From the cell containing the given text, extract its center point as [x, y] coordinate. 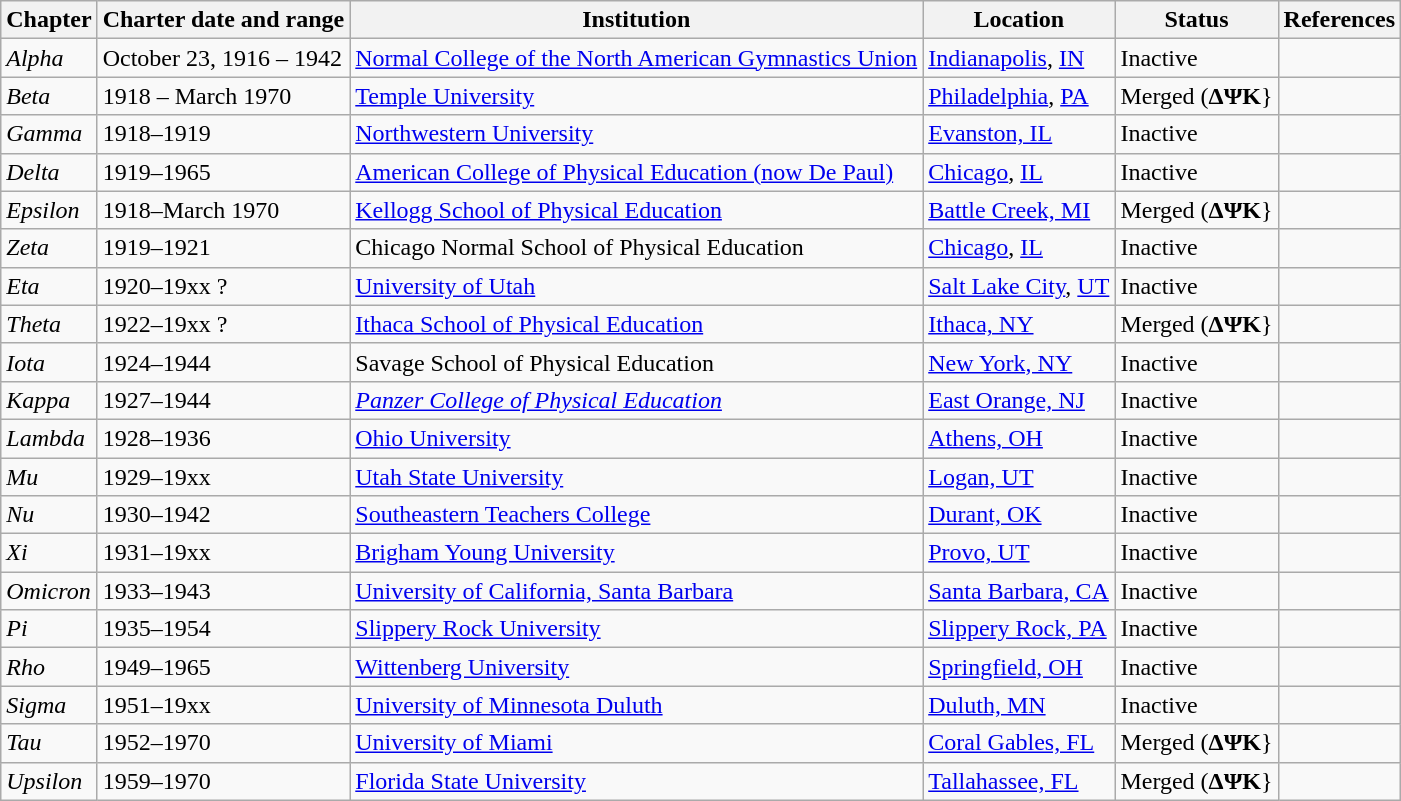
Durant, OK [1019, 515]
Wittenberg University [636, 667]
Santa Barbara, CA [1019, 591]
Tau [49, 743]
Provo, UT [1019, 553]
Rho [49, 667]
Philadelphia, PA [1019, 96]
Epsilon [49, 210]
University of Utah [636, 286]
1919–1921 [224, 248]
1933–1943 [224, 591]
Kappa [49, 400]
Northwestern University [636, 134]
1949–1965 [224, 667]
Temple University [636, 96]
Lambda [49, 438]
Pi [49, 629]
1928–1936 [224, 438]
Xi [49, 553]
Southeastern Teachers College [636, 515]
1929–19xx [224, 477]
1918–1919 [224, 134]
Ohio University [636, 438]
Location [1019, 20]
Evanston, IL [1019, 134]
1930–1942 [224, 515]
Delta [49, 172]
Tallahassee, FL [1019, 781]
Springfield, OH [1019, 667]
Sigma [49, 705]
Salt Lake City, UT [1019, 286]
Utah State University [636, 477]
Panzer College of Physical Education [636, 400]
References [1340, 20]
1918–March 1970 [224, 210]
October 23, 1916 – 1942 [224, 58]
Nu [49, 515]
1951–19xx [224, 705]
1920–19xx ? [224, 286]
Zeta [49, 248]
Kellogg School of Physical Education [636, 210]
1919–1965 [224, 172]
Savage School of Physical Education [636, 362]
American College of Physical Education (now De Paul) [636, 172]
Athens, OH [1019, 438]
1935–1954 [224, 629]
Status [1196, 20]
Slippery Rock, PA [1019, 629]
Upsilon [49, 781]
East Orange, NJ [1019, 400]
Logan, UT [1019, 477]
New York, NY [1019, 362]
Iota [49, 362]
1918 – March 1970 [224, 96]
Indianapolis, IN [1019, 58]
Chicago Normal School of Physical Education [636, 248]
Eta [49, 286]
Institution [636, 20]
University of Minnesota Duluth [636, 705]
Battle Creek, MI [1019, 210]
1922–19xx ? [224, 324]
Normal College of the North American Gymnastics Union [636, 58]
1931–19xx [224, 553]
1927–1944 [224, 400]
Coral Gables, FL [1019, 743]
1952–1970 [224, 743]
University of California, Santa Barbara [636, 591]
1924–1944 [224, 362]
Slippery Rock University [636, 629]
Brigham Young University [636, 553]
Ithaca School of Physical Education [636, 324]
Mu [49, 477]
Alpha [49, 58]
University of Miami [636, 743]
Beta [49, 96]
Florida State University [636, 781]
Gamma [49, 134]
Theta [49, 324]
Ithaca, NY [1019, 324]
Omicron [49, 591]
Duluth, MN [1019, 705]
Chapter [49, 20]
1959–1970 [224, 781]
Charter date and range [224, 20]
